Detect which cell encompasses the target text, then output its (X, Y) center coordinate. 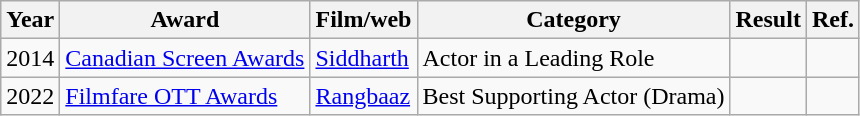
Ref. (832, 20)
Canadian Screen Awards (185, 58)
Award (185, 20)
Best Supporting Actor (Drama) (574, 96)
Year (30, 20)
Rangbaaz (364, 96)
2014 (30, 58)
Film/web (364, 20)
Category (574, 20)
Actor in a Leading Role (574, 58)
Filmfare OTT Awards (185, 96)
Result (768, 20)
2022 (30, 96)
Siddharth (364, 58)
